Detect which cell encompasses the target text, then output its (x, y) center coordinate. 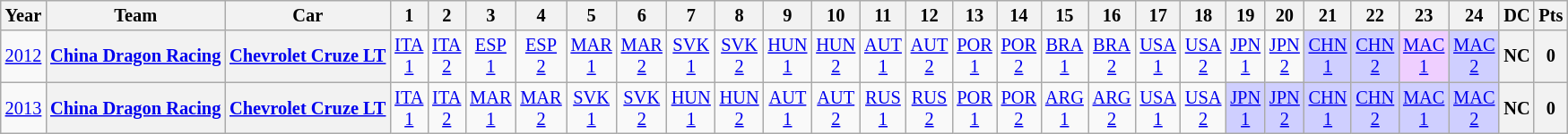
23 (1424, 15)
24 (1474, 15)
ARG2 (1112, 108)
6 (642, 15)
4 (541, 15)
16 (1112, 15)
2012 (23, 56)
10 (836, 15)
18 (1203, 15)
22 (1375, 15)
14 (1018, 15)
Pts (1551, 15)
ESP2 (541, 56)
9 (787, 15)
5 (592, 15)
2013 (23, 108)
DC (1517, 15)
RUS1 (883, 108)
11 (883, 15)
7 (691, 15)
Year (23, 15)
RUS2 (930, 108)
19 (1245, 15)
2 (446, 15)
20 (1285, 15)
3 (490, 15)
1 (409, 15)
21 (1329, 15)
Team (135, 15)
13 (974, 15)
ESP1 (490, 56)
15 (1065, 15)
12 (930, 15)
BRA1 (1065, 56)
ARG1 (1065, 108)
17 (1157, 15)
8 (740, 15)
Car (308, 15)
BRA2 (1112, 56)
